Return the (x, y) coordinate for the center point of the cell that contains the specified text.  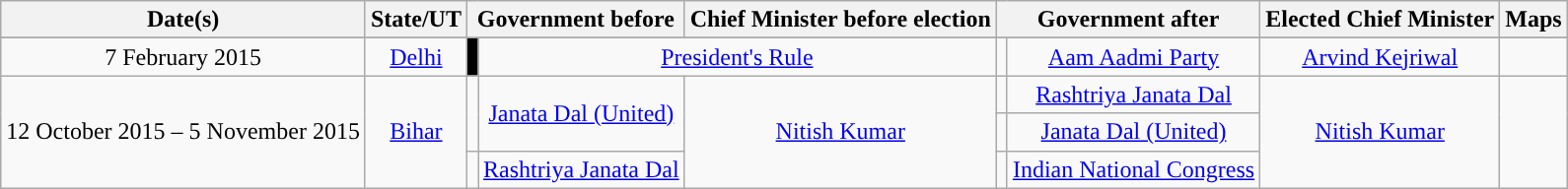
Elected Chief Minister (1381, 20)
Bihar (416, 132)
12 October 2015 – 5 November 2015 (183, 132)
Date(s) (183, 20)
President's Rule (738, 57)
Chief Minister before election (840, 20)
Aam Aadmi Party (1133, 57)
Indian National Congress (1133, 169)
Delhi (416, 57)
Government after (1128, 20)
Maps (1533, 20)
7 February 2015 (183, 57)
Arvind Kejriwal (1381, 57)
State/UT (416, 20)
Government before (576, 20)
